Pinpoint the cell where the given text exists, returning its (x, y) midpoint coordinate. 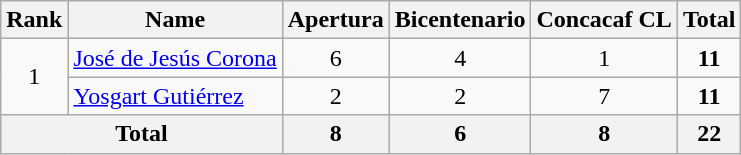
4 (460, 58)
22 (709, 134)
Name (175, 20)
Concacaf CL (604, 20)
José de Jesús Corona (175, 58)
Apertura (336, 20)
Bicentenario (460, 20)
Rank (34, 20)
7 (604, 96)
Yosgart Gutiérrez (175, 96)
